Extract the [X, Y] coordinate from the center of the cell holding the provided text.  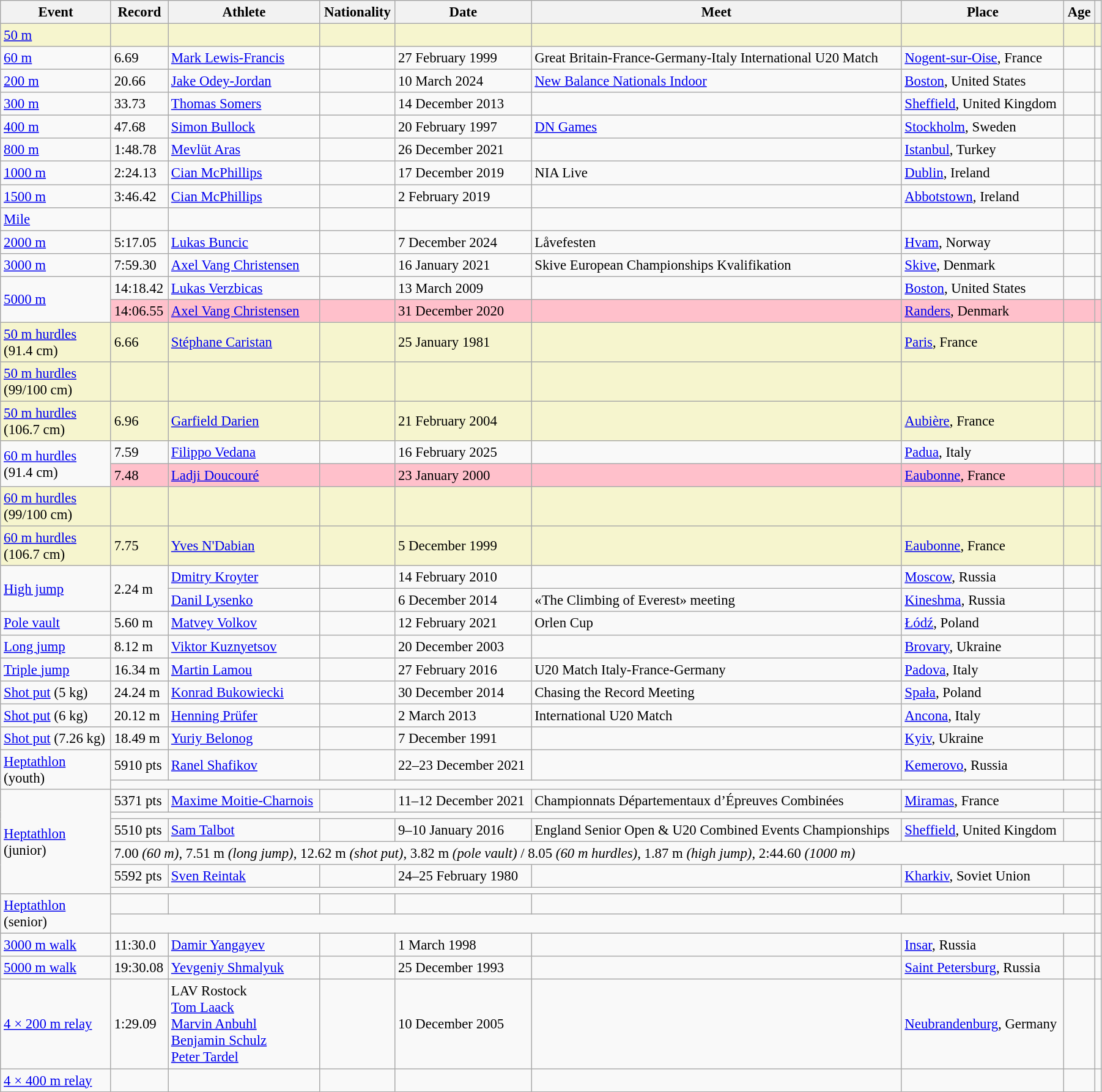
Matvey Volkov [245, 624]
20.66 [139, 81]
14:06.55 [139, 311]
Record [139, 12]
Istanbul, Turkey [983, 150]
16 January 2021 [464, 265]
Orlen Cup [717, 624]
Viktor Kuznyetsov [245, 646]
24–25 February 1980 [464, 876]
Jake Odey-Jordan [245, 81]
7 December 1991 [464, 739]
Kharkiv, Soviet Union [983, 876]
25 December 1993 [464, 968]
30 December 2014 [464, 692]
7.59 [139, 452]
NIA Live [717, 173]
Date [464, 12]
Dublin, Ireland [983, 173]
Sven Reintak [245, 876]
23 January 2000 [464, 476]
3000 m walk [56, 945]
Dmitry Kroyter [245, 577]
Moscow, Russia [983, 577]
Place [983, 12]
Filippo Vedana [245, 452]
High jump [56, 588]
12 February 2021 [464, 624]
Brovary, Ukraine [983, 646]
1:48.78 [139, 150]
Abbotstown, Ireland [983, 196]
Yves N'Dabian [245, 547]
Skive, Denmark [983, 265]
50 m hurdles(99/100 cm) [56, 382]
60 m hurdles(99/100 cm) [56, 506]
400 m [56, 127]
5592 pts [139, 876]
«The Climbing of Everest» meeting [717, 600]
Heptathlon(junior) [56, 842]
Nogent-sur-Oise, France [983, 58]
33.73 [139, 104]
Athlete [245, 12]
14 December 2013 [464, 104]
Łódź, Poland [983, 624]
17 December 2019 [464, 173]
6.69 [139, 58]
Damir Yangayev [245, 945]
Shot put (5 kg) [56, 692]
10 March 2024 [464, 81]
Stéphane Caristan [245, 342]
1 March 1998 [464, 945]
Thomas Somers [245, 104]
Spała, Poland [983, 692]
14:18.42 [139, 288]
Sam Talbot [245, 830]
7.75 [139, 547]
Kineshma, Russia [983, 600]
7:59.30 [139, 265]
25 January 1981 [464, 342]
Long jump [56, 646]
8.12 m [139, 646]
Shot put (7.26 kg) [56, 739]
5910 pts [139, 765]
47.68 [139, 127]
18.49 m [139, 739]
11:30.0 [139, 945]
Hvam, Norway [983, 242]
7 December 2024 [464, 242]
New Balance Nationals Indoor [717, 81]
200 m [56, 81]
Meet [717, 12]
7.00 (60 m), 7.51 m (long jump), 12.62 m (shot put), 3.82 m (pole vault) / 8.05 (60 m hurdles), 1.87 m (high jump), 2:44.60 (1000 m) [602, 854]
5 December 1999 [464, 547]
1500 m [56, 196]
20 December 2003 [464, 646]
Mark Lewis-Francis [245, 58]
Garfield Darien [245, 421]
Kyiv, Ukraine [983, 739]
Saint Petersburg, Russia [983, 968]
3:46.42 [139, 196]
20.12 m [139, 715]
6.96 [139, 421]
International U20 Match [717, 715]
24.24 m [139, 692]
300 m [56, 104]
Yuriy Belonog [245, 739]
50 m hurdles(91.4 cm) [56, 342]
Insar, Russia [983, 945]
4 × 400 m relay [56, 1080]
16 February 2025 [464, 452]
5371 pts [139, 801]
60 m hurdles(91.4 cm) [56, 463]
11–12 December 2021 [464, 801]
Neubrandenburg, Germany [983, 1024]
20 February 1997 [464, 127]
Kemerovo, Russia [983, 765]
Aubière, France [983, 421]
Event [56, 12]
2 March 2013 [464, 715]
14 February 2010 [464, 577]
9–10 January 2016 [464, 830]
16.34 m [139, 670]
Låvefesten [717, 242]
2 February 2019 [464, 196]
Lukas Buncic [245, 242]
Pole vault [56, 624]
31 December 2020 [464, 311]
Ladji Doucouré [245, 476]
Ancona, Italy [983, 715]
21 February 2004 [464, 421]
2.24 m [139, 588]
5000 m [56, 300]
5.60 m [139, 624]
Mile [56, 219]
Martin Lamou [245, 670]
DN Games [717, 127]
6.66 [139, 342]
5:17.05 [139, 242]
2000 m [56, 242]
Championnats Départementaux d’Épreuves Combinées [717, 801]
Danil Lysenko [245, 600]
Yevgeniy Shmalyuk [245, 968]
Randers, Denmark [983, 311]
10 December 2005 [464, 1024]
27 February 1999 [464, 58]
5510 pts [139, 830]
Age [1079, 12]
22–23 December 2021 [464, 765]
60 m hurdles(106.7 cm) [56, 547]
50 m hurdles(106.7 cm) [56, 421]
Padova, Italy [983, 670]
7.48 [139, 476]
Shot put (6 kg) [56, 715]
U20 Match Italy-France-Germany [717, 670]
3000 m [56, 265]
Miramas, France [983, 801]
Nationality [357, 12]
Chasing the Record Meeting [717, 692]
1:29.09 [139, 1024]
Skive European Championships Kvalifikation [717, 265]
Great Britain-France-Germany-Italy International U20 Match [717, 58]
Stockholm, Sweden [983, 127]
800 m [56, 150]
2:24.13 [139, 173]
Mevlüt Aras [245, 150]
19:30.08 [139, 968]
Padua, Italy [983, 452]
60 m [56, 58]
Ranel Shafikov [245, 765]
England Senior Open & U20 Combined Events Championships [717, 830]
Lukas Verzbicas [245, 288]
6 December 2014 [464, 600]
26 December 2021 [464, 150]
Triple jump [56, 670]
13 March 2009 [464, 288]
Henning Prüfer [245, 715]
50 m [56, 35]
5000 m walk [56, 968]
Paris, France [983, 342]
Heptathlon(youth) [56, 769]
Simon Bullock [245, 127]
Maxime Moitie-Charnois [245, 801]
1000 m [56, 173]
LAV RostockTom LaackMarvin AnbuhlBenjamin SchulzPeter Tardel [245, 1024]
27 February 2016 [464, 670]
4 × 200 m relay [56, 1024]
Heptathlon(senior) [56, 913]
Konrad Bukowiecki [245, 692]
